Determine the [x, y] coordinate at the center of the cell enclosing the given text.  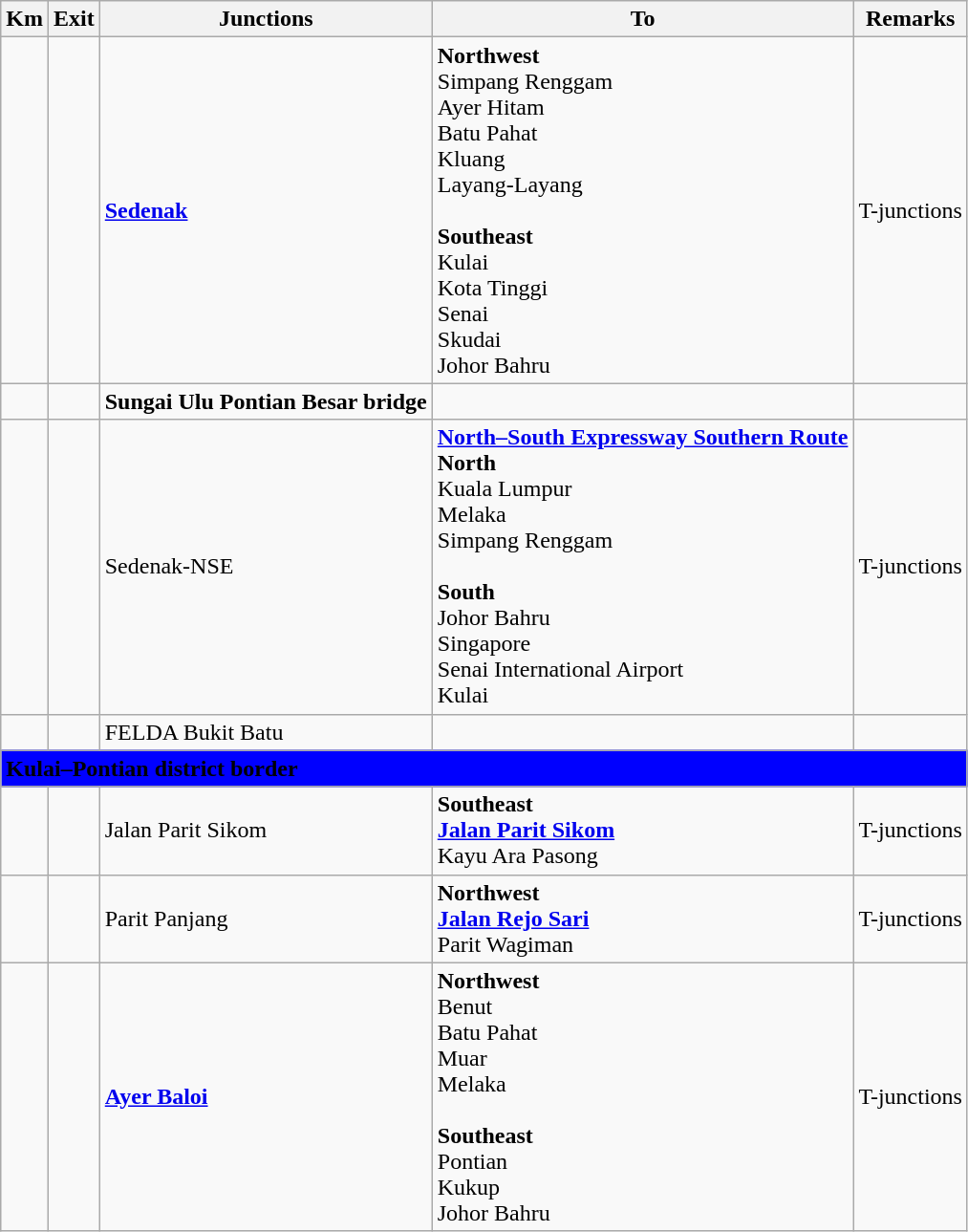
Km [25, 19]
Junctions [266, 19]
FELDA Bukit Batu [266, 732]
Sedenak-NSE [266, 567]
Jalan Parit Sikom [266, 831]
Northwest Simpang Renggam Ayer Hitam Batu Pahat Kluang Layang-LayangSoutheast Kulai Kota Tinggi Senai Skudai Johor Bahru [642, 210]
Northwest Jalan Rejo SariParit Wagiman [642, 919]
Exit [74, 19]
Northwest Benut Batu Pahat Muar MelakaSoutheast Pontian Kukup Johor Bahru [642, 1097]
North–South Expressway Southern RouteNorthKuala LumpurMelakaSimpang RenggamSouthJohor BahruSingaporeSenai International Airport Kulai [642, 567]
Parit Panjang [266, 919]
To [642, 19]
Remarks [911, 19]
Ayer Baloi [266, 1097]
Sedenak [266, 210]
Kulai–Pontian district border [484, 768]
Southeast Jalan Parit SikomKayu Ara Pasong [642, 831]
Sungai Ulu Pontian Besar bridge [266, 401]
